Determine the [x, y] coordinate at the center of the cell enclosing the given text.  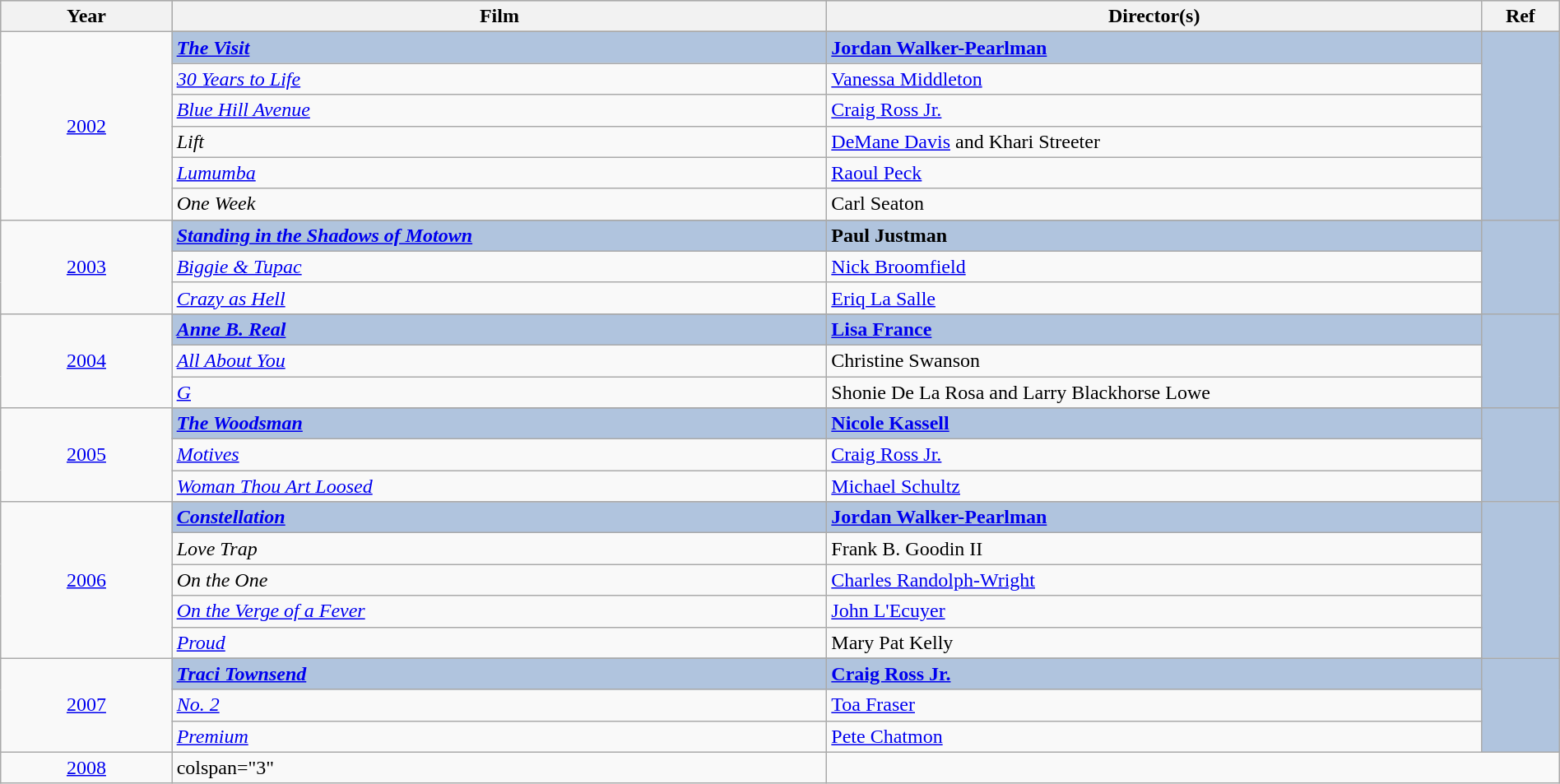
Constellation [499, 517]
DeMane Davis and Khari Streeter [1154, 141]
2007 [86, 705]
Lumumba [499, 173]
One Week [499, 204]
colspan="3" [499, 768]
Woman Thou Art Loosed [499, 486]
Crazy as Hell [499, 298]
2003 [86, 267]
Year [86, 16]
Blue Hill Avenue [499, 110]
Proud [499, 643]
2004 [86, 360]
Love Trap [499, 549]
Nicole Kassell [1154, 424]
On the Verge of a Fever [499, 611]
Film [499, 16]
No. 2 [499, 705]
Christine Swanson [1154, 360]
Charles Randolph-Wright [1154, 580]
On the One [499, 580]
Vanessa Middleton [1154, 79]
Shonie De La Rosa and Larry Blackhorse Lowe [1154, 392]
2006 [86, 580]
Director(s) [1154, 16]
Frank B. Goodin II [1154, 549]
G [499, 392]
All About You [499, 360]
Premium [499, 736]
Carl Seaton [1154, 204]
Mary Pat Kelly [1154, 643]
Anne B. Real [499, 329]
Traci Townsend [499, 674]
Biggie & Tupac [499, 267]
The Woodsman [499, 424]
John L'Ecuyer [1154, 611]
Raoul Peck [1154, 173]
Eriq La Salle [1154, 298]
Lisa France [1154, 329]
The Visit [499, 48]
2008 [86, 768]
Ref [1521, 16]
2002 [86, 126]
Pete Chatmon [1154, 736]
Toa Fraser [1154, 705]
Lift [499, 141]
Standing in the Shadows of Motown [499, 235]
Motives [499, 455]
2005 [86, 455]
30 Years to Life [499, 79]
Michael Schultz [1154, 486]
Nick Broomfield [1154, 267]
Paul Justman [1154, 235]
